From the cell containing the given text, extract its center point as [X, Y] coordinate. 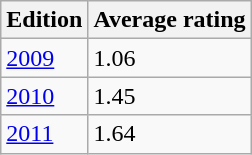
1.06 [170, 58]
2009 [44, 58]
Average rating [170, 20]
2011 [44, 134]
1.45 [170, 96]
Edition [44, 20]
1.64 [170, 134]
2010 [44, 96]
